Find where the given text appears and provide that cell's center as (x, y) coordinate. 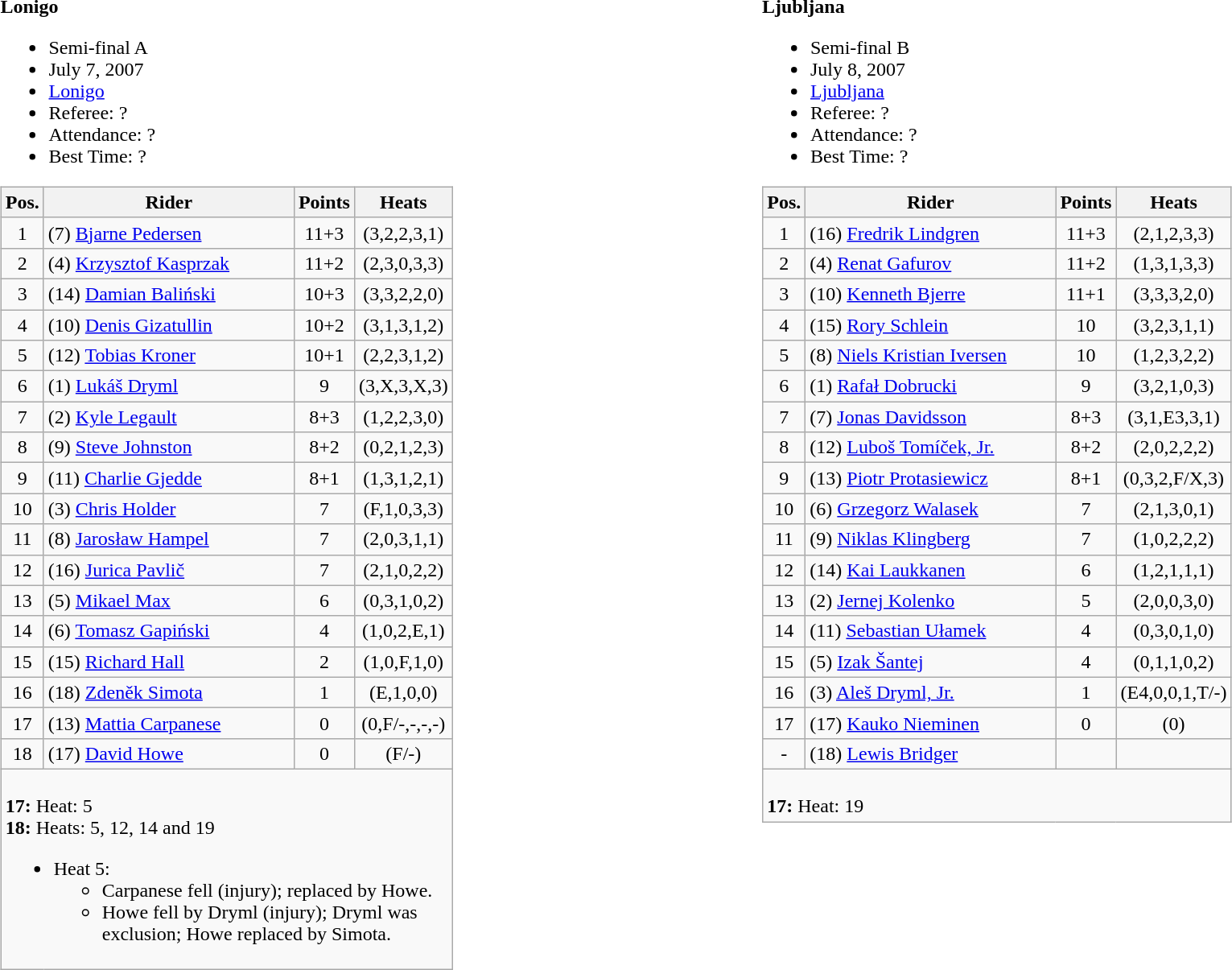
(1,0,F,1,0) (403, 662)
(0,F/-,-,-,-) (403, 723)
(8) Niels Kristian Iversen (930, 356)
(1,2,3,2,2) (1173, 356)
(1,0,2,E,1) (403, 631)
(3) Aleš Dryml, Jr. (930, 692)
(10) Kenneth Bjerre (930, 294)
(4) Renat Gafurov (930, 263)
(2,0,0,3,0) (1173, 601)
(0,3,1,0,2) (403, 601)
- (784, 753)
(0,2,1,2,3) (403, 448)
(2,0,2,2,2) (1173, 448)
(9) Steve Johnston (169, 448)
(7) Jonas Davidsson (930, 417)
(3) Chris Holder (169, 509)
(1) Lukáš Dryml (169, 386)
(F,1,0,3,3) (403, 509)
(3,1,E3,3,1) (1173, 417)
(12) Tobias Kroner (169, 356)
(6) Tomasz Gapiński (169, 631)
(2,0,3,1,1) (403, 539)
(4) Krzysztof Kasprzak (169, 263)
10+1 (323, 356)
(14) Kai Laukkanen (930, 570)
(3,3,2,2,0) (403, 294)
(3,2,3,1,1) (1173, 324)
(8) Jarosław Hampel (169, 539)
(0,3,0,1,0) (1173, 631)
(11) Sebastian Ułamek (930, 631)
(2,1,2,3,3) (1173, 233)
(2,1,0,2,2) (403, 570)
(3,3,3,2,0) (1173, 294)
17: Heat: 19 (997, 795)
(E4,0,0,1,T/-) (1173, 692)
(5) Izak Šantej (930, 662)
11+1 (1086, 294)
(16) Fredrik Lindgren (930, 233)
(3,1,3,1,2) (403, 324)
(12) Luboš Tomíček, Jr. (930, 448)
(15) Rory Schlein (930, 324)
(1) Rafał Dobrucki (930, 386)
(3,X,3,X,3) (403, 386)
(1,0,2,2,2) (1173, 539)
(5) Mikael Max (169, 601)
(F/-) (403, 753)
(3,2,2,3,1) (403, 233)
(10) Denis Gizatullin (169, 324)
(7) Bjarne Pedersen (169, 233)
(2,1,3,0,1) (1173, 509)
(E,1,0,0) (403, 692)
(3,2,1,0,3) (1173, 386)
(1,2,2,3,0) (403, 417)
10+3 (323, 294)
(2,2,3,1,2) (403, 356)
(6) Grzegorz Walasek (930, 509)
(11) Charlie Gjedde (169, 478)
(17) Kauko Nieminen (930, 723)
(1,3,1,3,3) (1173, 263)
18 (23, 753)
(15) Richard Hall (169, 662)
(9) Niklas Klingberg (930, 539)
(17) David Howe (169, 753)
(16) Jurica Pavlič (169, 570)
(1,2,1,1,1) (1173, 570)
(2,3,0,3,3) (403, 263)
(0) (1173, 723)
(1,3,1,2,1) (403, 478)
(18) Zdeněk Simota (169, 692)
(14) Damian Baliński (169, 294)
(13) Piotr Protasiewicz (930, 478)
(2) Jernej Kolenko (930, 601)
10+2 (323, 324)
(0,3,2,F/X,3) (1173, 478)
(0,1,1,0,2) (1173, 662)
(13) Mattia Carpanese (169, 723)
(18) Lewis Bridger (930, 753)
(2) Kyle Legault (169, 417)
